Pinpoint the cell where the given text exists, returning its [X, Y] midpoint coordinate. 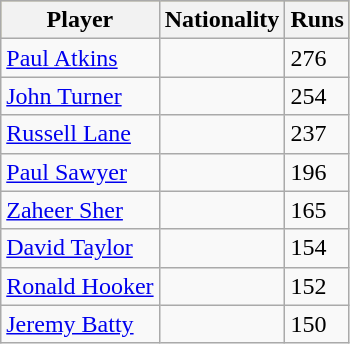
196 [317, 172]
Paul Sawyer [80, 172]
Paul Atkins [80, 58]
154 [317, 248]
Jeremy Batty [80, 324]
John Turner [80, 96]
Zaheer Sher [80, 210]
152 [317, 286]
237 [317, 134]
150 [317, 324]
276 [317, 58]
Player [80, 20]
David Taylor [80, 248]
Russell Lane [80, 134]
Ronald Hooker [80, 286]
Nationality [222, 20]
254 [317, 96]
Runs [317, 20]
165 [317, 210]
